Return [X, Y] of the center of cell containing provided text 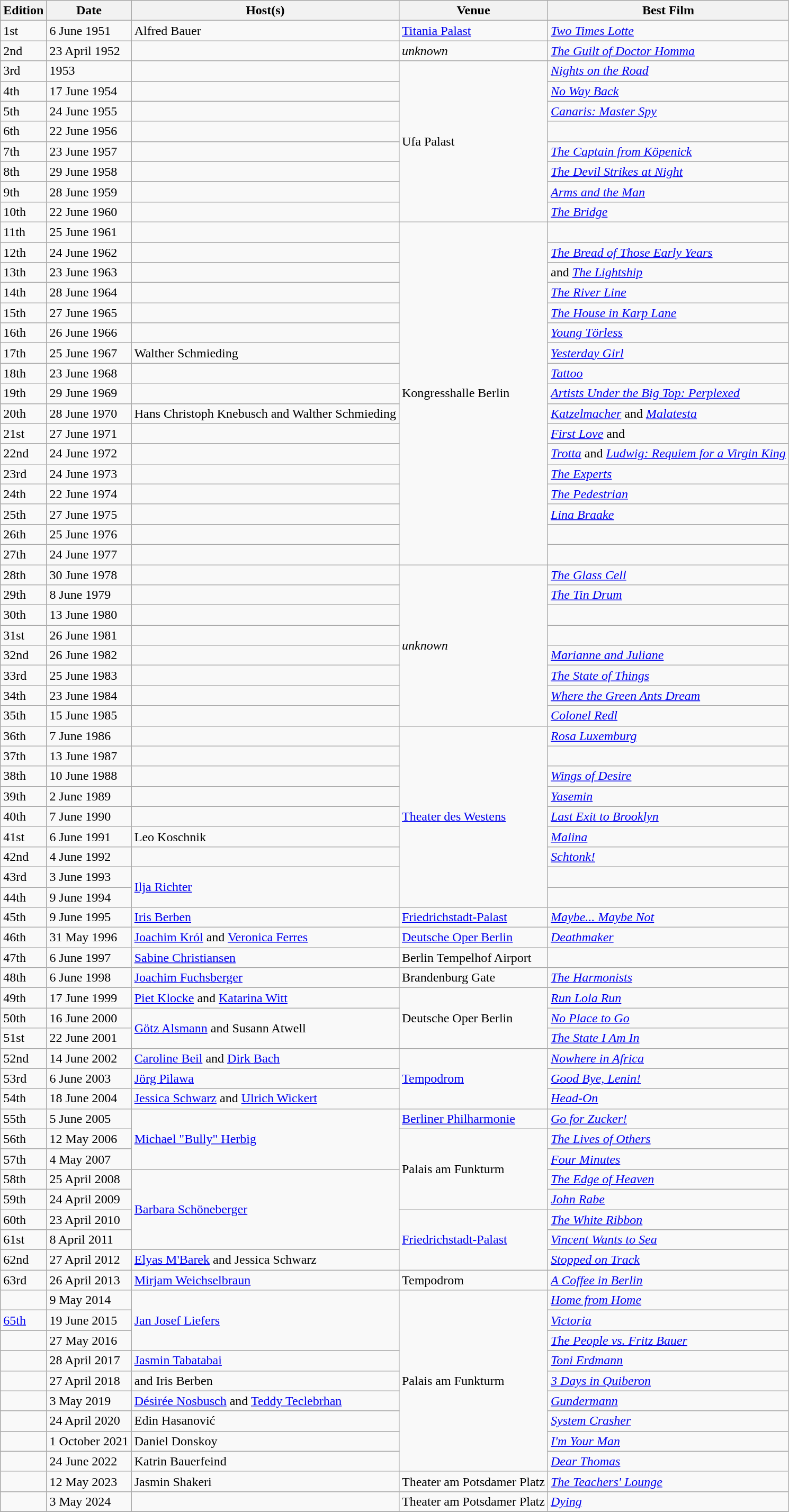
Host(s) [265, 11]
Rosa Luxemburg [668, 736]
Brandenburg Gate [473, 978]
41st [23, 836]
and Iris Berben [265, 1381]
27 April 2012 [89, 1260]
37th [23, 756]
23rd [23, 474]
28 June 1970 [89, 413]
Artists Under the Big Top: Perplexed [668, 393]
A Coffee in Berlin [668, 1280]
Götz Alsmann and Susann Atwell [265, 1028]
49th [23, 998]
The Experts [668, 474]
Walther Schmieding [265, 353]
Jasmin Shakeri [265, 1481]
The White Ribbon [668, 1219]
Dear Thomas [668, 1461]
6 June 1991 [89, 836]
The People vs. Fritz Bauer [668, 1340]
Stopped on Track [668, 1260]
35th [23, 716]
1st [23, 31]
47th [23, 958]
58th [23, 1179]
6 June 1951 [89, 31]
65th [23, 1320]
Katrin Bauerfeind [265, 1461]
Jörg Pilawa [265, 1078]
16th [23, 333]
Yesterday Girl [668, 353]
No Place to Go [668, 1018]
Alfred Bauer [265, 31]
27 June 1975 [89, 514]
12th [23, 253]
60th [23, 1219]
38th [23, 776]
23 June 1984 [89, 696]
Yasemin [668, 796]
Venue [473, 11]
51st [23, 1038]
27th [23, 554]
Victoria [668, 1320]
Caroline Beil and Dirk Bach [265, 1058]
5 June 2005 [89, 1119]
The House in Karp Lane [668, 313]
9 June 1995 [89, 917]
The Devil Strikes at Night [668, 172]
Jessica Schwarz and Ulrich Wickert [265, 1099]
Gundermann [668, 1401]
2 June 1989 [89, 796]
Désirée Nosbusch and Teddy Teclebrhan [265, 1401]
The Lives of Others [668, 1139]
30 June 1978 [89, 574]
Wings of Desire [668, 776]
The Captain from Köpenick [668, 151]
26 June 1982 [89, 655]
Jan Josef Liefers [265, 1320]
46th [23, 938]
Date [89, 11]
24 June 1962 [89, 253]
1 October 2021 [89, 1441]
25 June 1967 [89, 353]
45th [23, 917]
Trotta and Ludwig: Requiem for a Virgin King [668, 454]
The Edge of Heaven [668, 1179]
The Guilt of Doctor Homma [668, 51]
System Crasher [668, 1421]
13th [23, 273]
54th [23, 1099]
28 June 1964 [89, 293]
Joachim Fuchsberger [265, 978]
14th [23, 293]
59th [23, 1199]
24 June 2022 [89, 1461]
3 Days in Quiberon [668, 1381]
Katzelmacher and Malatesta [668, 413]
9 May 2014 [89, 1300]
5th [23, 111]
Deathmaker [668, 938]
The Bridge [668, 212]
Lina Braake [668, 514]
Colonel Redl [668, 716]
24 April 2020 [89, 1421]
26th [23, 534]
36th [23, 736]
Head-On [668, 1099]
Edin Hasanović [265, 1421]
Daniel Donskoy [265, 1441]
31 May 1996 [89, 938]
44th [23, 897]
10 June 1988 [89, 776]
18 June 2004 [89, 1099]
32nd [23, 655]
22nd [23, 454]
Go for Zucker! [668, 1119]
63rd [23, 1280]
57th [23, 1159]
Nights on the Road [668, 71]
23 April 2010 [89, 1219]
23 June 1968 [89, 373]
The Pedestrian [668, 494]
Four Minutes [668, 1159]
The Tin Drum [668, 595]
I'm Your Man [668, 1441]
13 June 1987 [89, 756]
62nd [23, 1260]
Two Times Lotte [668, 31]
No Way Back [668, 91]
3 May 2019 [89, 1401]
Last Exit to Brooklyn [668, 816]
27 June 1971 [89, 434]
Tattoo [668, 373]
24 June 1977 [89, 554]
25 June 1983 [89, 676]
53rd [23, 1078]
7 June 1990 [89, 816]
16 June 2000 [89, 1018]
23 April 1952 [89, 51]
25 June 1961 [89, 232]
42nd [23, 857]
15 June 1985 [89, 716]
Titania Palast [473, 31]
8th [23, 172]
11th [23, 232]
7th [23, 151]
15th [23, 313]
27 April 2018 [89, 1381]
Best Film [668, 11]
31st [23, 635]
24th [23, 494]
The Bread of Those Early Years [668, 253]
17 June 1999 [89, 998]
20th [23, 413]
52nd [23, 1058]
27 June 1965 [89, 313]
12 May 2023 [89, 1481]
Theater des Westens [473, 816]
22 June 1960 [89, 212]
7 June 1986 [89, 736]
9th [23, 192]
22 June 2001 [89, 1038]
14 June 2002 [89, 1058]
23 June 1957 [89, 151]
3 June 1993 [89, 877]
Good Bye, Lenin! [668, 1078]
12 May 2006 [89, 1139]
17th [23, 353]
8 April 2011 [89, 1240]
Kongresshalle Berlin [473, 393]
Vincent Wants to Sea [668, 1240]
The Glass Cell [668, 574]
25 April 2008 [89, 1179]
55th [23, 1119]
13 June 1980 [89, 615]
Leo Koschnik [265, 836]
Berlin Tempelhof Airport [473, 958]
19th [23, 393]
Maybe... Maybe Not [668, 917]
30th [23, 615]
Sabine Christiansen [265, 958]
The Harmonists [668, 978]
Dying [668, 1501]
28 June 1959 [89, 192]
26 June 1966 [89, 333]
26 April 2013 [89, 1280]
Marianne and Juliane [668, 655]
Ufa Palast [473, 141]
9 June 1994 [89, 897]
Schtonk! [668, 857]
28th [23, 574]
8 June 1979 [89, 595]
6 June 1998 [89, 978]
34th [23, 696]
Ilja Richter [265, 887]
The State of Things [668, 676]
29 June 1958 [89, 172]
4 June 1992 [89, 857]
26 June 1981 [89, 635]
18th [23, 373]
Joachim Król and Veronica Ferres [265, 938]
6th [23, 131]
28 April 2017 [89, 1361]
Iris Berben [265, 917]
Arms and the Man [668, 192]
Edition [23, 11]
25 June 1976 [89, 534]
Where the Green Ants Dream [668, 696]
33rd [23, 676]
Run Lola Run [668, 998]
3rd [23, 71]
Canaris: Master Spy [668, 111]
19 June 2015 [89, 1320]
6 June 1997 [89, 958]
39th [23, 796]
Piet Klocke and Katarina Witt [265, 998]
The State I Am In [668, 1038]
10th [23, 212]
25th [23, 514]
2nd [23, 51]
21st [23, 434]
24 June 1972 [89, 454]
Hans Christoph Knebusch and Walther Schmieding [265, 413]
Michael "Bully" Herbig [265, 1139]
4th [23, 91]
3 May 2024 [89, 1501]
Young Törless [668, 333]
48th [23, 978]
Berliner Philharmonie [473, 1119]
43rd [23, 877]
61st [23, 1240]
Barbara Schöneberger [265, 1209]
22 June 1974 [89, 494]
The Teachers' Lounge [668, 1481]
23 June 1963 [89, 273]
and The Lightship [668, 273]
Home from Home [668, 1300]
40th [23, 816]
29th [23, 595]
24 June 1955 [89, 111]
Mirjam Weichselbraun [265, 1280]
22 June 1956 [89, 131]
Malina [668, 836]
56th [23, 1139]
50th [23, 1018]
17 June 1954 [89, 91]
Toni Erdmann [668, 1361]
Elyas M'Barek and Jessica Schwarz [265, 1260]
24 June 1973 [89, 474]
1953 [89, 71]
The River Line [668, 293]
John Rabe [668, 1199]
6 June 2003 [89, 1078]
Nowhere in Africa [668, 1058]
First Love and [668, 434]
24 April 2009 [89, 1199]
4 May 2007 [89, 1159]
Jasmin Tabatabai [265, 1361]
29 June 1969 [89, 393]
27 May 2016 [89, 1340]
